Return the (X, Y) coordinate for the center point of the cell that contains the specified text.  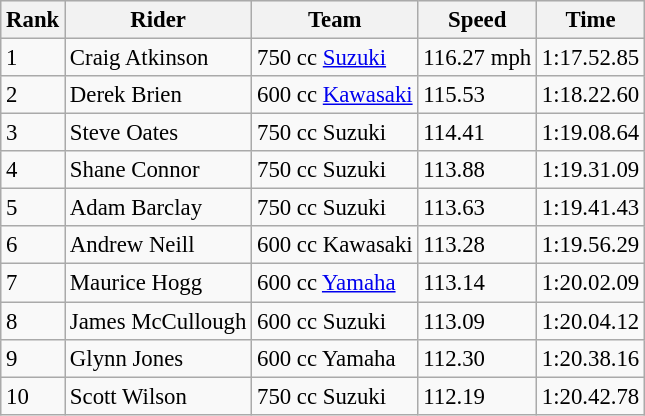
4 (33, 170)
Rank (33, 20)
Glynn Jones (158, 358)
5 (33, 208)
1:19.56.29 (591, 245)
1:17.52.85 (591, 58)
112.30 (478, 358)
Adam Barclay (158, 208)
7 (33, 283)
1:20.38.16 (591, 358)
116.27 mph (478, 58)
1 (33, 58)
113.09 (478, 321)
8 (33, 321)
Speed (478, 20)
Andrew Neill (158, 245)
James McCullough (158, 321)
115.53 (478, 95)
112.19 (478, 396)
Steve Oates (158, 133)
1:20.42.78 (591, 396)
10 (33, 396)
Team (335, 20)
6 (33, 245)
Derek Brien (158, 95)
113.88 (478, 170)
1:20.02.09 (591, 283)
1:18.22.60 (591, 95)
Rider (158, 20)
Maurice Hogg (158, 283)
113.63 (478, 208)
2 (33, 95)
113.14 (478, 283)
3 (33, 133)
Time (591, 20)
1:19.08.64 (591, 133)
Scott Wilson (158, 396)
9 (33, 358)
114.41 (478, 133)
600 cc Suzuki (335, 321)
1:19.41.43 (591, 208)
Shane Connor (158, 170)
Craig Atkinson (158, 58)
1:20.04.12 (591, 321)
1:19.31.09 (591, 170)
113.28 (478, 245)
